Return [X, Y] of the center of cell containing provided text 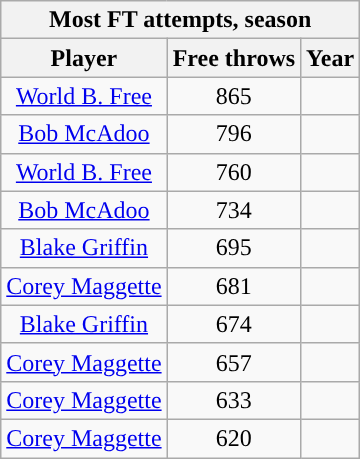
620 [234, 438]
657 [234, 362]
Most FT attempts, season [180, 20]
695 [234, 248]
Year [330, 58]
760 [234, 172]
681 [234, 286]
Player [84, 58]
Free throws [234, 58]
865 [234, 96]
796 [234, 134]
633 [234, 400]
734 [234, 210]
674 [234, 324]
